Output the [x, y] coordinate of the center of the cell containing the given text.  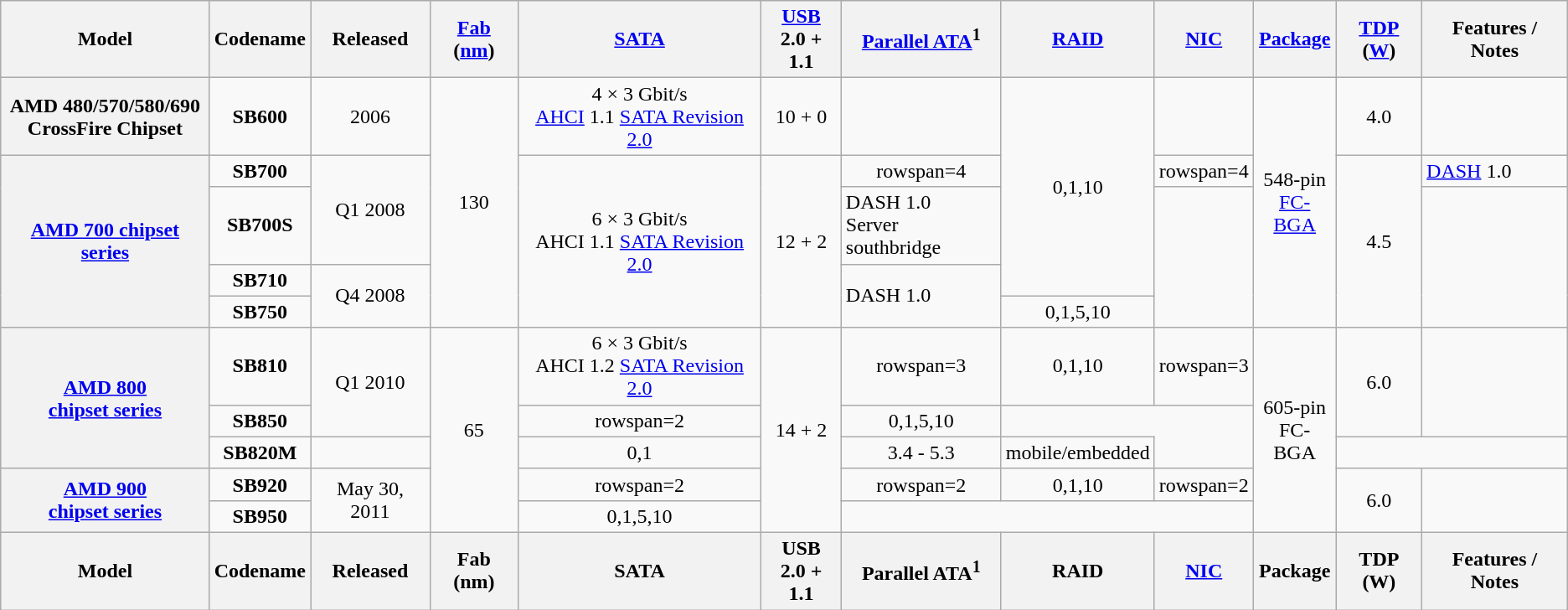
605-pinFC-BGA [1295, 430]
10 + 0 [802, 116]
SB820M [260, 452]
12 + 2 [802, 241]
DASH 1.0Server southbridge [921, 225]
TDP(W) [1379, 39]
4 × 3 Gbit/s AHCI 1.1 SATA Revision 2.0 [639, 116]
Fab (nm) [474, 571]
3.4 - 5.3 [921, 452]
SB810 [260, 366]
AMD 480/570/580/690 CrossFire Chipset [106, 116]
AMD 800chipset series [106, 398]
Q1 2008 [370, 209]
6 × 3 Gbit/s AHCI 1.1 SATA Revision 2.0 [639, 241]
AMD 700 chipset series [106, 241]
65 [474, 430]
SB750 [260, 312]
130 [474, 203]
SB850 [260, 421]
SB950 [260, 516]
Fab(nm) [474, 39]
Q1 2010 [370, 382]
SB700S [260, 225]
0,1 [639, 452]
SB920 [260, 484]
AMD 900 chipset series [106, 500]
2006 [370, 116]
548-pin FC-BGA [1295, 203]
TDP (W) [1379, 571]
May 30, 2011 [370, 500]
Q4 2008 [370, 296]
SB700 [260, 171]
4.0 [1379, 116]
4.5 [1379, 241]
SB710 [260, 280]
14 + 2 [802, 430]
6 × 3 Gbit/s AHCI 1.2 SATA Revision 2.0 [639, 366]
SB600 [260, 116]
mobile/embedded [1077, 452]
